Scan for the cell matching the given text and deliver its [X, Y] coordinate at center. 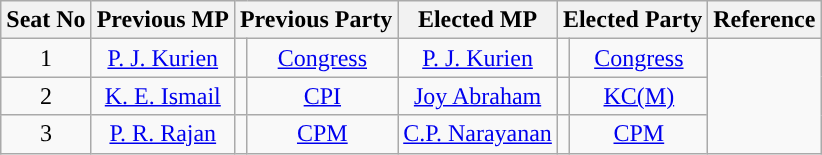
3 [46, 134]
K. E. Ismail [162, 96]
CPI [322, 96]
P. R. Rajan [162, 134]
C.P. Narayanan [478, 134]
Elected Party [632, 20]
Elected MP [478, 20]
KC(M) [639, 96]
Previous MP [162, 20]
Seat No [46, 20]
1 [46, 58]
2 [46, 96]
Reference [764, 20]
Joy Abraham [478, 96]
Previous Party [316, 20]
